Return (x, y) of the center of cell containing provided text 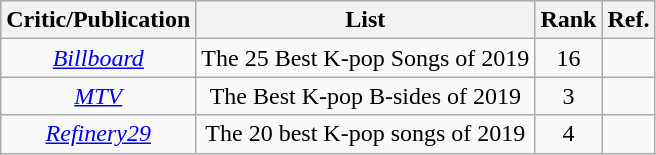
The 25 Best K-pop Songs of 2019 (366, 58)
Ref. (628, 20)
16 (568, 58)
Critic/Publication (98, 20)
The 20 best K-pop songs of 2019 (366, 134)
Refinery29 (98, 134)
The Best K-pop B-sides of 2019 (366, 96)
Billboard (98, 58)
3 (568, 96)
Rank (568, 20)
List (366, 20)
4 (568, 134)
MTV (98, 96)
